Scan for the cell matching the given text and deliver its (x, y) coordinate at center. 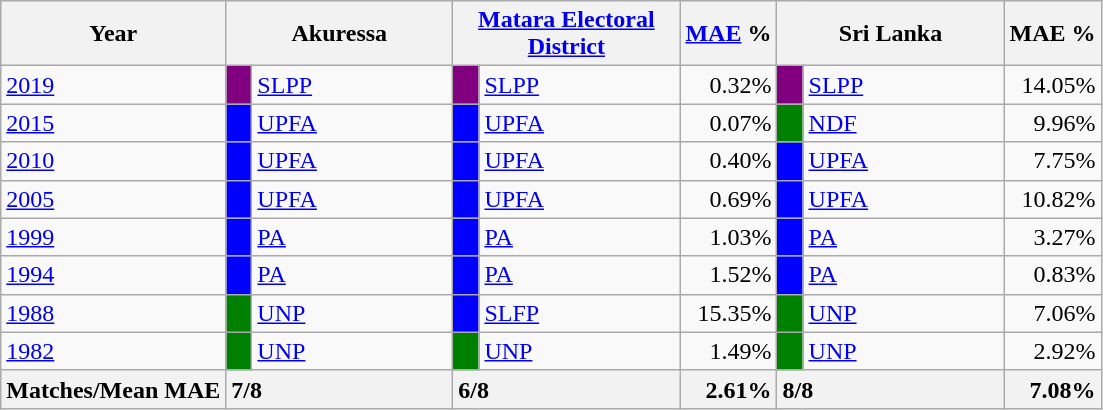
3.27% (1052, 237)
Year (114, 34)
0.40% (728, 161)
10.82% (1052, 199)
Sri Lanka (890, 34)
7.08% (1052, 389)
1988 (114, 313)
0.32% (728, 85)
Akuressa (340, 34)
9.96% (1052, 123)
0.07% (728, 123)
1982 (114, 351)
8/8 (890, 389)
0.69% (728, 199)
1.03% (728, 237)
2.92% (1052, 351)
0.83% (1052, 275)
1.49% (728, 351)
Matara Electoral District (566, 34)
NDF (904, 123)
7.75% (1052, 161)
SLFP (580, 313)
14.05% (1052, 85)
2010 (114, 161)
2.61% (728, 389)
1994 (114, 275)
6/8 (566, 389)
2015 (114, 123)
2005 (114, 199)
1.52% (728, 275)
15.35% (728, 313)
Matches/Mean MAE (114, 389)
7.06% (1052, 313)
7/8 (340, 389)
1999 (114, 237)
2019 (114, 85)
